For the text-containing cell, return its midpoint in (x, y) coordinate format. 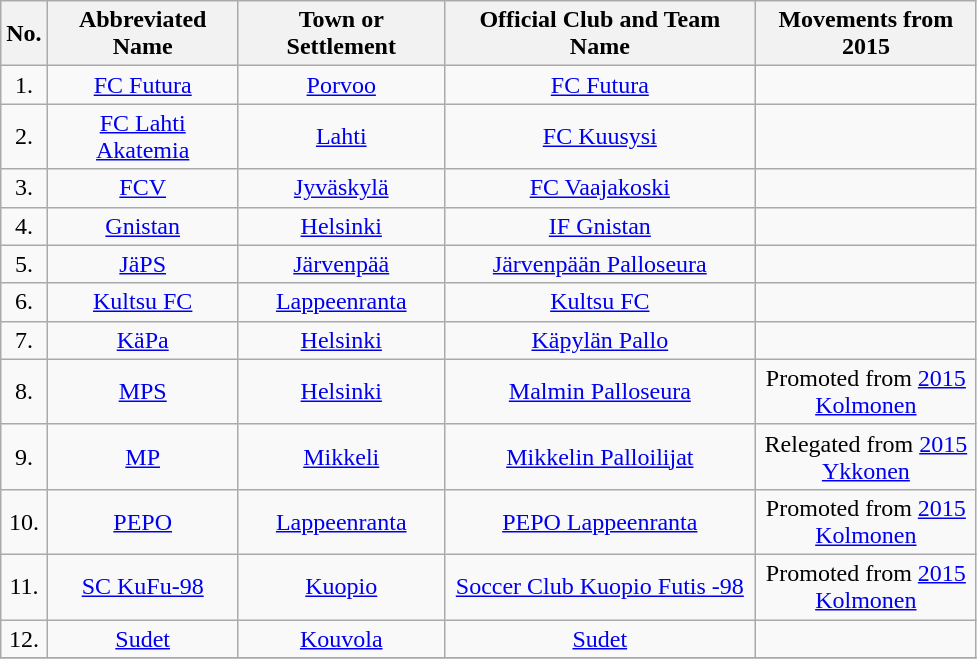
Järvenpää (341, 264)
MPS (142, 392)
Käpylän Pallo (600, 340)
Official Club and Team Name (600, 34)
Gnistan (142, 226)
6. (24, 302)
1. (24, 85)
IF Gnistan (600, 226)
8. (24, 392)
Town or Settlement (341, 34)
Mikkelin Palloilijat (600, 456)
FC Vaajakoski (600, 188)
Mikkeli (341, 456)
4. (24, 226)
MP (142, 456)
SC KuFu-98 (142, 586)
FCV (142, 188)
Porvoo (341, 85)
KäPa (142, 340)
3. (24, 188)
Malmin Palloseura (600, 392)
Lahti (341, 136)
2. (24, 136)
JäPS (142, 264)
Jyväskylä (341, 188)
10. (24, 522)
PEPO Lappeenranta (600, 522)
7. (24, 340)
Soccer Club Kuopio Futis -98 (600, 586)
FC Lahti Akatemia (142, 136)
Movements from 2015 (866, 34)
No. (24, 34)
Järvenpään Palloseura (600, 264)
11. (24, 586)
12. (24, 639)
Abbreviated Name (142, 34)
Relegated from 2015 Ykkonen (866, 456)
FC Kuusysi (600, 136)
5. (24, 264)
Kuopio (341, 586)
PEPO (142, 522)
Kouvola (341, 639)
9. (24, 456)
